Identify which cell holds the provided text, then report its [X, Y] central coordinate. 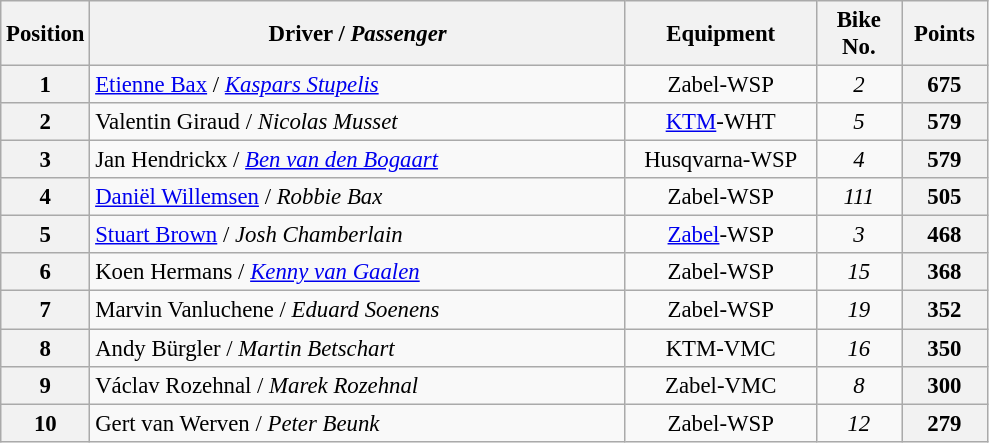
Driver / Passenger [358, 34]
7 [46, 310]
12 [859, 423]
Václav Rozehnal / Marek Rozehnal [358, 385]
Marvin Vanluchene / Eduard Soenens [358, 310]
279 [945, 423]
675 [945, 85]
KTM-VMC [720, 348]
Jan Hendrickx / Ben van den Bogaart [358, 160]
Andy Bürgler / Martin Betschart [358, 348]
111 [859, 197]
15 [859, 273]
468 [945, 235]
350 [945, 348]
Daniël Willemsen / Robbie Bax [358, 197]
Etienne Bax / Kaspars Stupelis [358, 85]
Gert van Werven / Peter Beunk [358, 423]
Valentin Giraud / Nicolas Musset [358, 122]
368 [945, 273]
KTM-WHT [720, 122]
Position [46, 34]
10 [46, 423]
Husqvarna-WSP [720, 160]
1 [46, 85]
Stuart Brown / Josh Chamberlain [358, 235]
16 [859, 348]
Zabel-VMC [720, 385]
19 [859, 310]
9 [46, 385]
Points [945, 34]
Koen Hermans / Kenny van Gaalen [358, 273]
Equipment [720, 34]
Bike No. [859, 34]
505 [945, 197]
6 [46, 273]
352 [945, 310]
300 [945, 385]
